Scan for the cell matching the given text and deliver its [x, y] coordinate at center. 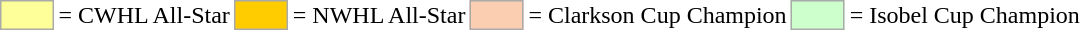
= Clarkson Cup Champion [658, 15]
= CWHL All-Star [144, 15]
= NWHL All-Star [379, 15]
